Pinpoint the cell where the given text exists, returning its (x, y) midpoint coordinate. 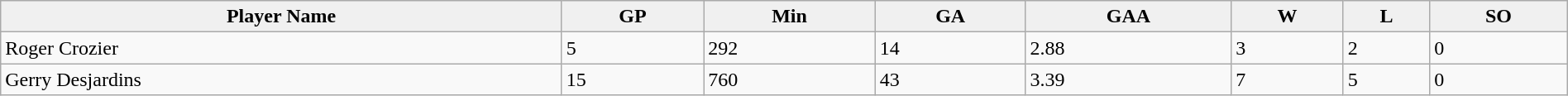
15 (632, 79)
Roger Crozier (281, 48)
Min (790, 17)
3 (1287, 48)
7 (1287, 79)
2.88 (1128, 48)
GA (950, 17)
GAA (1128, 17)
Player Name (281, 17)
292 (790, 48)
Gerry Desjardins (281, 79)
W (1287, 17)
3.39 (1128, 79)
L (1386, 17)
43 (950, 79)
14 (950, 48)
SO (1499, 17)
760 (790, 79)
2 (1386, 48)
GP (632, 17)
